Search for the cell housing the specified text and yield its [X, Y] center coordinate. 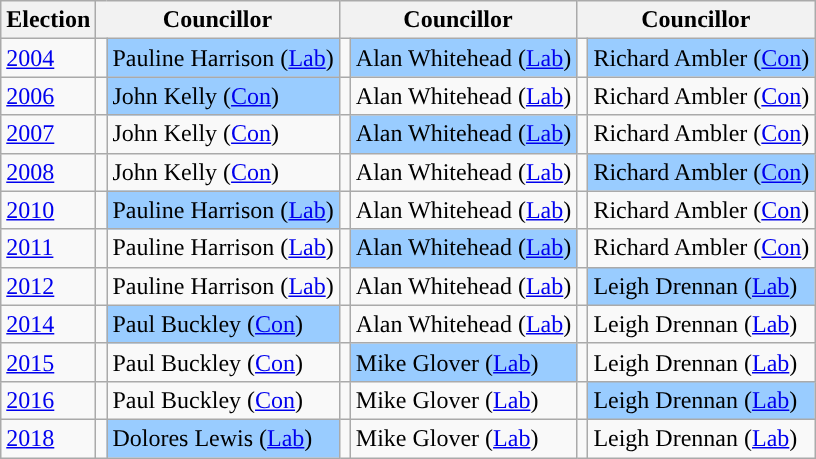
2004 [48, 58]
2015 [48, 362]
2012 [48, 286]
Election [48, 20]
2018 [48, 438]
2016 [48, 400]
2006 [48, 96]
2010 [48, 210]
2007 [48, 134]
2014 [48, 324]
2011 [48, 248]
Dolores Lewis (Lab) [223, 438]
2008 [48, 172]
